Find where the given text appears and provide that cell's center as [x, y] coordinate. 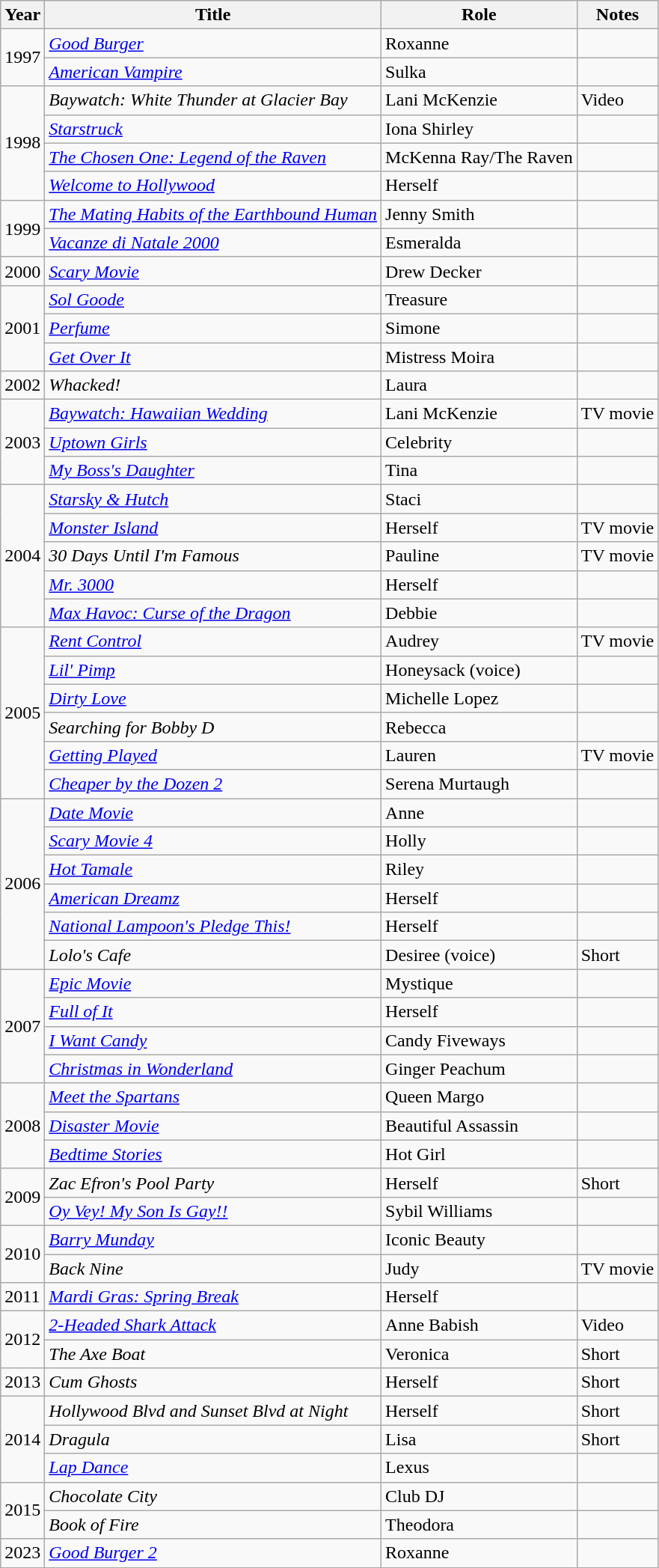
1998 [22, 143]
Epic Movie [213, 983]
Staci [479, 499]
2010 [22, 1254]
McKenna Ray/The Raven [479, 157]
I Want Candy [213, 1040]
2001 [22, 328]
Tina [479, 471]
Bedtime Stories [213, 1154]
Jenny Smith [479, 214]
Monster Island [213, 528]
Lauren [479, 755]
Good Burger [213, 43]
Serena Murtaugh [479, 784]
1999 [22, 228]
Dragula [213, 1439]
2002 [22, 385]
Iconic Beauty [479, 1239]
Anne Babish [479, 1326]
Sybil Williams [479, 1211]
2005 [22, 713]
Oy Vey! My Son Is Gay!! [213, 1211]
Lolo's Cafe [213, 955]
Christmas in Wonderland [213, 1069]
Audrey [479, 641]
Barry Munday [213, 1239]
Starsky & Hutch [213, 499]
Scary Movie 4 [213, 841]
The Chosen One: Legend of the Raven [213, 157]
2009 [22, 1197]
2008 [22, 1126]
Searching for Bobby D [213, 727]
Ginger Peachum [479, 1069]
Date Movie [213, 812]
Pauline [479, 556]
Title [213, 15]
Anne [479, 812]
Uptown Girls [213, 442]
Zac Efron's Pool Party [213, 1183]
2012 [22, 1340]
Candy Fiveways [479, 1040]
2015 [22, 1510]
2013 [22, 1382]
Mr. 3000 [213, 585]
2003 [22, 442]
Full of It [213, 1012]
Honeysack (voice) [479, 670]
Role [479, 15]
Holly [479, 841]
2014 [22, 1439]
Get Over It [213, 357]
Mistress Moira [479, 357]
Disaster Movie [213, 1126]
Beautiful Assassin [479, 1126]
Queen Margo [479, 1097]
Baywatch: Hawaiian Wedding [213, 414]
Club DJ [479, 1496]
2023 [22, 1553]
American Vampire [213, 72]
Welcome to Hollywood [213, 186]
Perfume [213, 328]
Rent Control [213, 641]
Book of Fire [213, 1525]
Lap Dance [213, 1468]
Vacanze di Natale 2000 [213, 242]
Notes [618, 15]
Iona Shirley [479, 129]
2011 [22, 1297]
Drew Decker [479, 271]
Max Havoc: Curse of the Dragon [213, 613]
Desiree (voice) [479, 955]
Rebecca [479, 727]
2-Headed Shark Attack [213, 1326]
Sol Goode [213, 299]
Esmeralda [479, 242]
30 Days Until I'm Famous [213, 556]
Whacked! [213, 385]
2007 [22, 1026]
My Boss's Daughter [213, 471]
1997 [22, 58]
The Axe Boat [213, 1354]
Hollywood Blvd and Sunset Blvd at Night [213, 1411]
Baywatch: White Thunder at Glacier Bay [213, 100]
Judy [479, 1269]
Simone [479, 328]
Meet the Spartans [213, 1097]
2004 [22, 556]
Theodora [479, 1525]
Riley [479, 870]
American Dreamz [213, 898]
Debbie [479, 613]
Treasure [479, 299]
Year [22, 15]
Laura [479, 385]
Mystique [479, 983]
Celebrity [479, 442]
Chocolate City [213, 1496]
2006 [22, 883]
2000 [22, 271]
Hot Girl [479, 1154]
Dirty Love [213, 698]
Cheaper by the Dozen 2 [213, 784]
Lisa [479, 1439]
Veronica [479, 1354]
Scary Movie [213, 271]
Lil' Pimp [213, 670]
Mardi Gras: Spring Break [213, 1297]
Sulka [479, 72]
Michelle Lopez [479, 698]
The Mating Habits of the Earthbound Human [213, 214]
National Lampoon's Pledge This! [213, 927]
Hot Tamale [213, 870]
Good Burger 2 [213, 1553]
Starstruck [213, 129]
Getting Played [213, 755]
Lexus [479, 1468]
Back Nine [213, 1269]
Cum Ghosts [213, 1382]
